Pinpoint the cell where the given text exists, returning its [X, Y] midpoint coordinate. 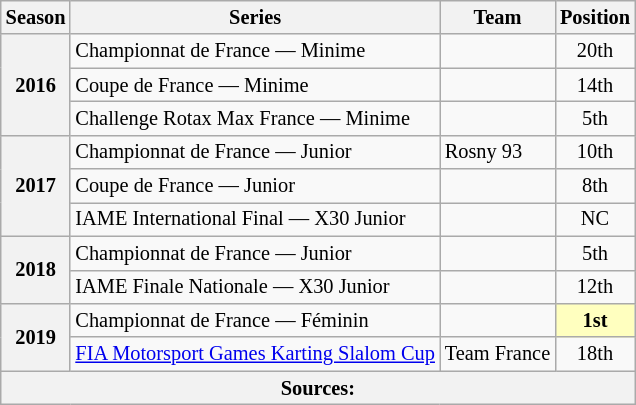
Championnat de France — Minime [254, 51]
Series [254, 17]
Season [36, 17]
2019 [36, 336]
20th [595, 51]
Coupe de France — Minime [254, 85]
Sources: [318, 388]
12th [595, 287]
IAME International Final — X30 Junior [254, 219]
Challenge Rotax Max France — Minime [254, 118]
Team [498, 17]
2016 [36, 84]
8th [595, 186]
Position [595, 17]
2017 [36, 186]
1st [595, 320]
Rosny 93 [498, 152]
14th [595, 85]
IAME Finale Nationale — X30 Junior [254, 287]
18th [595, 354]
NC [595, 219]
Team France [498, 354]
2018 [36, 270]
Coupe de France — Junior [254, 186]
Championnat de France — Féminin [254, 320]
FIA Motorsport Games Karting Slalom Cup [254, 354]
10th [595, 152]
